For the text-containing cell, return its midpoint in (X, Y) coordinate format. 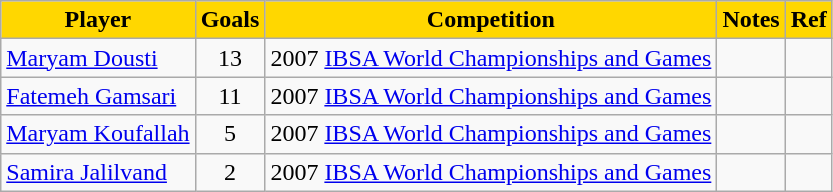
Fatemeh Gamsari (98, 96)
Player (98, 20)
Samira Jalilvand (98, 172)
11 (230, 96)
Maryam Dousti (98, 58)
5 (230, 134)
Notes (751, 20)
Competition (491, 20)
13 (230, 58)
Ref (808, 20)
2 (230, 172)
Goals (230, 20)
Maryam Koufallah (98, 134)
